Pinpoint the cell where the given text exists, returning its (X, Y) midpoint coordinate. 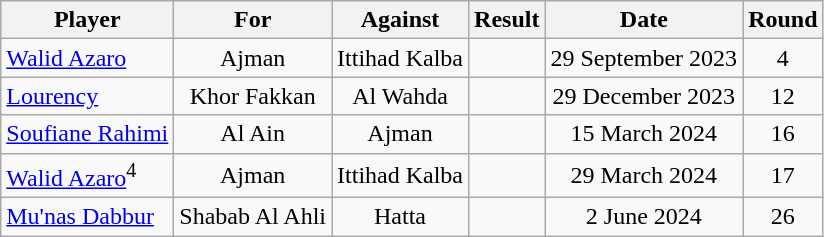
17 (783, 176)
4 (783, 58)
16 (783, 134)
29 December 2023 (644, 96)
29 March 2024 (644, 176)
12 (783, 96)
Hatta (400, 217)
Shabab Al Ahli (253, 217)
For (253, 20)
2 June 2024 (644, 217)
26 (783, 217)
Round (783, 20)
Player (88, 20)
15 March 2024 (644, 134)
Soufiane Rahimi (88, 134)
Date (644, 20)
Against (400, 20)
Mu'nas Dabbur (88, 217)
Lourency (88, 96)
Khor Fakkan (253, 96)
Al Wahda (400, 96)
29 September 2023 (644, 58)
Result (507, 20)
Walid Azaro4 (88, 176)
Al Ain (253, 134)
Walid Azaro (88, 58)
